Determine the (x, y) coordinate at the center of the cell enclosing the given text.  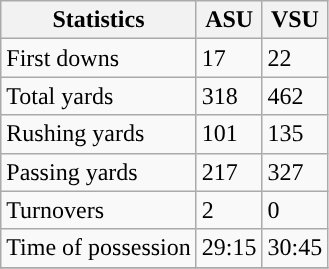
217 (229, 172)
30:45 (295, 248)
0 (295, 210)
29:15 (229, 248)
2 (229, 210)
Statistics (99, 20)
22 (295, 58)
Total yards (99, 96)
First downs (99, 58)
17 (229, 58)
318 (229, 96)
Passing yards (99, 172)
Time of possession (99, 248)
Turnovers (99, 210)
327 (295, 172)
462 (295, 96)
ASU (229, 20)
Rushing yards (99, 134)
135 (295, 134)
101 (229, 134)
VSU (295, 20)
